Search for the cell housing the specified text and yield its [X, Y] center coordinate. 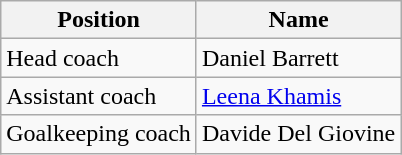
Davide Del Giovine [298, 134]
Goalkeeping coach [99, 134]
Leena Khamis [298, 96]
Head coach [99, 58]
Daniel Barrett [298, 58]
Assistant coach [99, 96]
Position [99, 20]
Name [298, 20]
